Return [x, y] of the center of cell containing provided text 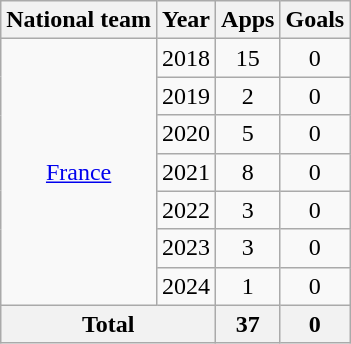
2 [248, 96]
8 [248, 172]
2023 [186, 248]
2019 [186, 96]
Apps [248, 20]
France [79, 172]
Goals [315, 20]
2024 [186, 286]
5 [248, 134]
2018 [186, 58]
2021 [186, 172]
National team [79, 20]
Total [108, 324]
1 [248, 286]
2022 [186, 210]
2020 [186, 134]
Year [186, 20]
15 [248, 58]
37 [248, 324]
